From the cell containing the given text, extract its center point as (x, y) coordinate. 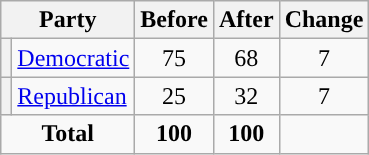
Change (324, 20)
25 (174, 96)
68 (246, 58)
Total (68, 134)
Republican (74, 96)
Before (174, 20)
After (246, 20)
32 (246, 96)
Party (68, 20)
Democratic (74, 58)
75 (174, 58)
